Locate the cell with the specified text and output its [X, Y] center coordinate. 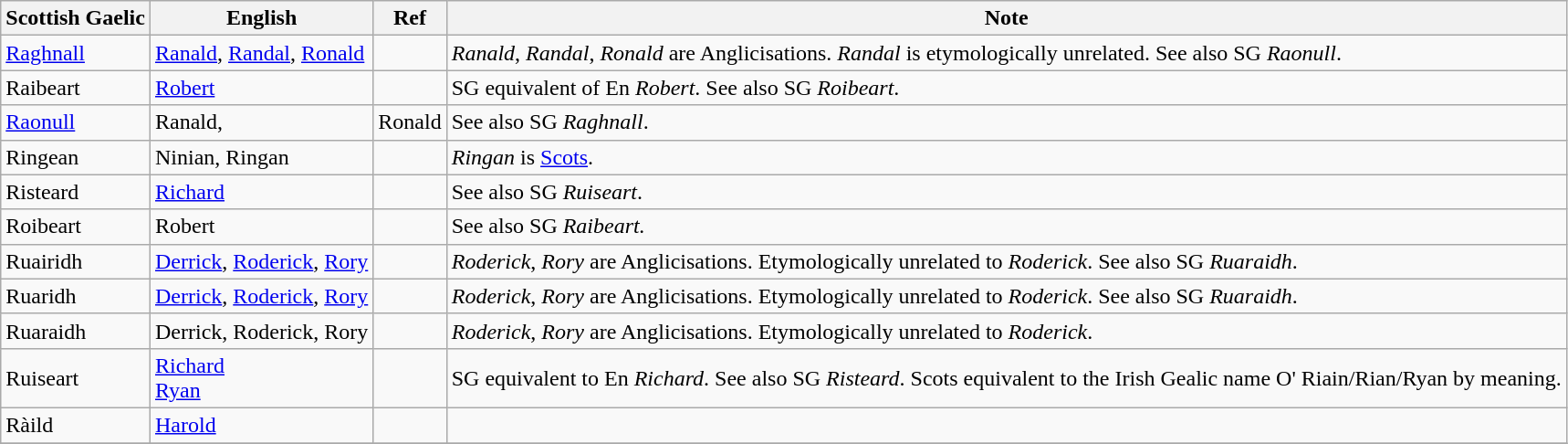
Ruiseart [76, 378]
RichardRyan [261, 378]
Ranald, Randal, Ronald are Anglicisations. Randal is etymologically unrelated. See also SG Raonull. [1006, 53]
Roderick, Rory are Anglicisations. Etymologically unrelated to Roderick. [1006, 331]
Ruairidh [76, 261]
Ronald [410, 122]
Scottish Gaelic [76, 18]
Ruaraidh [76, 331]
Ninian, Ringan [261, 157]
Raibeart [76, 88]
Richard [261, 192]
SG equivalent to En Richard. See also SG Risteard. Scots equivalent to the Irish Gealic name O' Riain/Rian/Ryan by meaning. [1006, 378]
Ranald, [261, 122]
Risteard [76, 192]
See also SG Raibeart. [1006, 227]
Raghnall [76, 53]
Roibeart [76, 227]
Note [1006, 18]
Harold [261, 425]
Ruaridh [76, 296]
Ràild [76, 425]
See also SG Ruiseart. [1006, 192]
Ringan is Scots. [1006, 157]
Raonull [76, 122]
Ranald, Randal, Ronald [261, 53]
SG equivalent of En Robert. See also SG Roibeart. [1006, 88]
English [261, 18]
See also SG Raghnall. [1006, 122]
Ringean [76, 157]
Ref [410, 18]
